Locate the cell with the specified text and output its [X, Y] center coordinate. 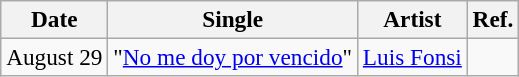
August 29 [54, 57]
Ref. [492, 19]
"No me doy por vencido" [233, 57]
Date [54, 19]
Single [233, 19]
Luis Fonsi [412, 57]
Artist [412, 19]
